Pinpoint the cell where the given text exists, returning its [X, Y] midpoint coordinate. 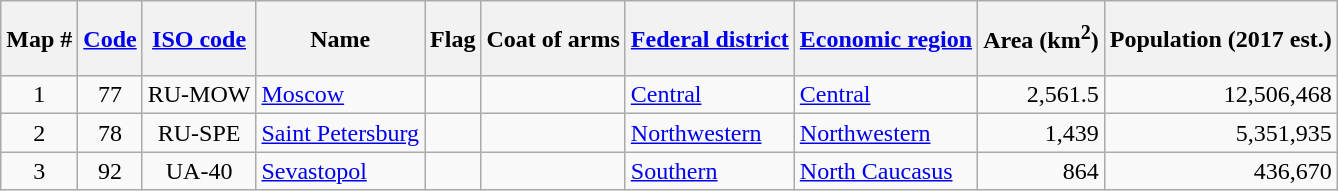
78 [110, 133]
Flag [453, 38]
3 [40, 171]
77 [110, 95]
Name [340, 38]
UA-40 [199, 171]
1,439 [1042, 133]
12,506,468 [1220, 95]
RU-MOW [199, 95]
RU-SPE [199, 133]
5,351,935 [1220, 133]
Federal district [710, 38]
864 [1042, 171]
Population (2017 est.) [1220, 38]
Economic region [886, 38]
Area (km2) [1042, 38]
1 [40, 95]
92 [110, 171]
2,561.5 [1042, 95]
Map # [40, 38]
ISO code [199, 38]
2 [40, 133]
Code [110, 38]
North Caucasus [886, 171]
Saint Petersburg [340, 133]
Coat of arms [553, 38]
Moscow [340, 95]
Southern [710, 171]
436,670 [1220, 171]
Sevastopol [340, 171]
